Return the [X, Y] coordinate for the center point of the cell that contains the specified text.  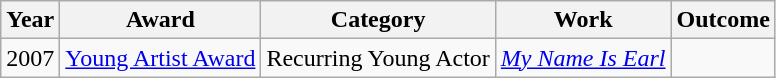
Outcome [723, 20]
Recurring Young Actor [378, 58]
My Name Is Earl [583, 58]
Year [30, 20]
Award [160, 20]
Work [583, 20]
Young Artist Award [160, 58]
2007 [30, 58]
Category [378, 20]
